Identify which cell holds the provided text, then report its (X, Y) central coordinate. 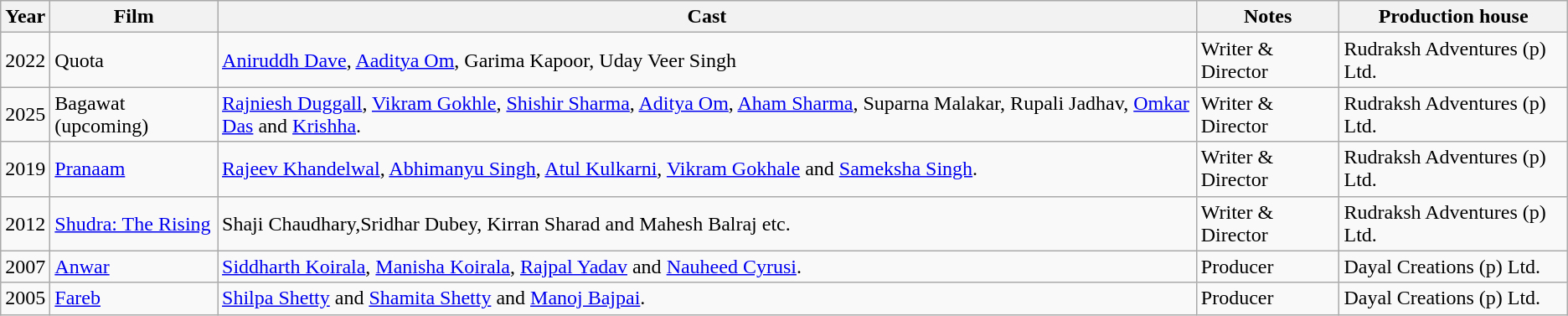
Pranaam (134, 169)
Cast (707, 17)
Production house (1453, 17)
Shaji Chaudhary,Sridhar Dubey, Kirran Sharad and Mahesh Balraj etc. (707, 223)
Bagawat (upcoming) (134, 114)
Fareb (134, 298)
Shilpa Shetty and Shamita Shetty and Manoj Bajpai. (707, 298)
2012 (25, 223)
2005 (25, 298)
2007 (25, 267)
Rajniesh Duggall, Vikram Gokhle, Shishir Sharma, Aditya Om, Aham Sharma, Suparna Malakar, Rupali Jadhav, Omkar Das and Krishha. (707, 114)
Shudra: The Rising (134, 223)
Notes (1268, 17)
Film (134, 17)
Year (25, 17)
Siddharth Koirala, Manisha Koirala, Rajpal Yadav and Nauheed Cyrusi. (707, 267)
2019 (25, 169)
Rajeev Khandelwal, Abhimanyu Singh, Atul Kulkarni, Vikram Gokhale and Sameksha Singh. (707, 169)
Quota (134, 60)
Aniruddh Dave, Aaditya Om, Garima Kapoor, Uday Veer Singh (707, 60)
Anwar (134, 267)
2025 (25, 114)
2022 (25, 60)
